Locate the cell with the specified text and output its (X, Y) center coordinate. 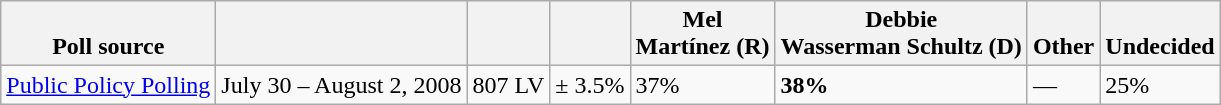
July 30 – August 2, 2008 (342, 85)
DebbieWasserman Schultz (D) (901, 34)
MelMartínez (R) (702, 34)
38% (901, 85)
25% (1160, 85)
807 LV (508, 85)
Public Policy Polling (108, 85)
37% (702, 85)
± 3.5% (590, 85)
— (1063, 85)
Undecided (1160, 34)
Other (1063, 34)
Poll source (108, 34)
